Provide the [X, Y] coordinate of the cell's center where the given text is located.  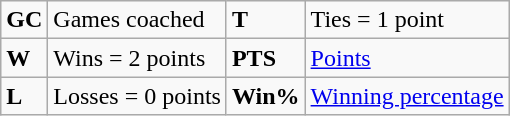
Winning percentage [407, 96]
L [24, 96]
Win% [266, 96]
PTS [266, 58]
GC [24, 20]
Wins = 2 points [138, 58]
Games coached [138, 20]
W [24, 58]
Losses = 0 points [138, 96]
T [266, 20]
Points [407, 58]
Ties = 1 point [407, 20]
